Extract the (x, y) coordinate from the center of the cell holding the provided text.  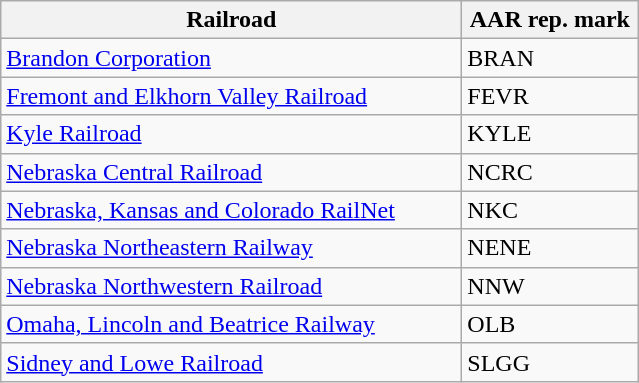
Fremont and Elkhorn Valley Railroad (232, 96)
KYLE (550, 134)
NNW (550, 286)
FEVR (550, 96)
OLB (550, 324)
Sidney and Lowe Railroad (232, 362)
Railroad (232, 20)
NENE (550, 248)
Nebraska, Kansas and Colorado RailNet (232, 210)
SLGG (550, 362)
Nebraska Central Railroad (232, 172)
Nebraska Northwestern Railroad (232, 286)
BRAN (550, 58)
Nebraska Northeastern Railway (232, 248)
Omaha, Lincoln and Beatrice Railway (232, 324)
NCRC (550, 172)
NKC (550, 210)
Brandon Corporation (232, 58)
Kyle Railroad (232, 134)
AAR rep. mark (550, 20)
